Scan for the cell matching the given text and deliver its [x, y] coordinate at center. 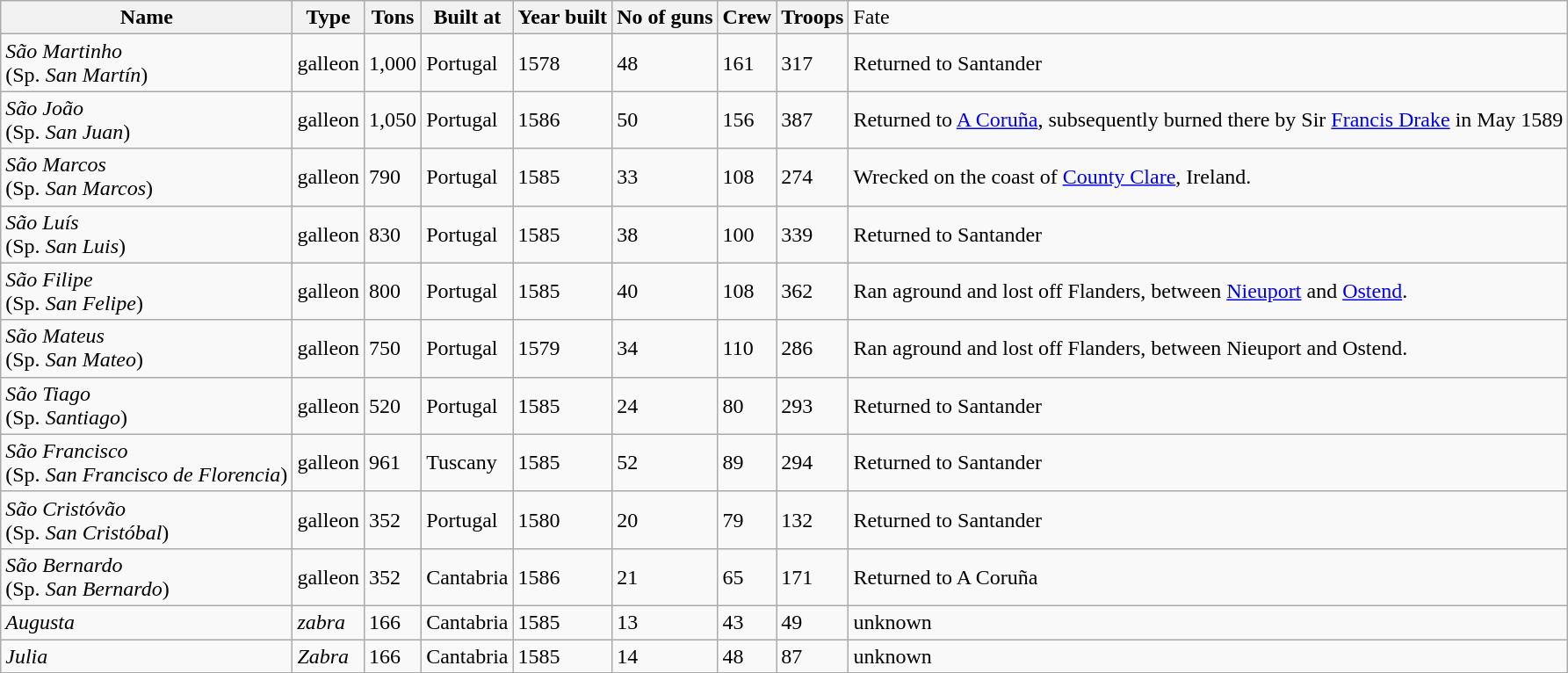
13 [665, 622]
830 [394, 234]
33 [665, 177]
21 [665, 576]
171 [813, 576]
No of guns [665, 18]
317 [813, 63]
65 [747, 576]
Tuscany [467, 462]
34 [665, 348]
274 [813, 177]
Wrecked on the coast of County Clare, Ireland. [1209, 177]
São Tiago(Sp. Santiago) [147, 406]
Crew [747, 18]
1578 [562, 63]
São Cristóvão(Sp. San Cristóbal) [147, 520]
Zabra [329, 656]
São Filipe(Sp. San Felipe) [147, 292]
20 [665, 520]
1579 [562, 348]
80 [747, 406]
293 [813, 406]
790 [394, 177]
750 [394, 348]
Julia [147, 656]
São Marcos(Sp. San Marcos) [147, 177]
294 [813, 462]
24 [665, 406]
79 [747, 520]
1,000 [394, 63]
Name [147, 18]
87 [813, 656]
100 [747, 234]
50 [665, 119]
49 [813, 622]
São Martinho(Sp. San Martín) [147, 63]
43 [747, 622]
132 [813, 520]
1580 [562, 520]
Returned to A Coruña [1209, 576]
14 [665, 656]
89 [747, 462]
800 [394, 292]
961 [394, 462]
38 [665, 234]
156 [747, 119]
Tons [394, 18]
São João(Sp. San Juan) [147, 119]
387 [813, 119]
520 [394, 406]
110 [747, 348]
362 [813, 292]
52 [665, 462]
161 [747, 63]
zabra [329, 622]
Augusta [147, 622]
São Francisco(Sp. San Francisco de Florencia) [147, 462]
40 [665, 292]
1,050 [394, 119]
Troops [813, 18]
São Mateus(Sp. San Mateo) [147, 348]
Type [329, 18]
286 [813, 348]
Fate [1209, 18]
Returned to A Coruña, subsequently burned there by Sir Francis Drake in May 1589 [1209, 119]
Year built [562, 18]
339 [813, 234]
Built at [467, 18]
São Luís(Sp. San Luis) [147, 234]
São Bernardo(Sp. San Bernardo) [147, 576]
